Identify which cell holds the provided text, then report its (X, Y) central coordinate. 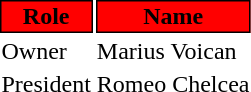
Name (173, 16)
Marius Voican (173, 51)
Role (46, 16)
Owner (46, 51)
